Extract the (X, Y) coordinate from the center of the cell holding the provided text.  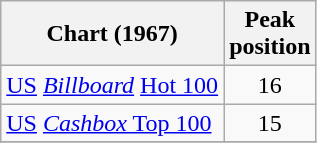
16 (270, 85)
US Billboard Hot 100 (112, 85)
Chart (1967) (112, 34)
Peakposition (270, 34)
US Cashbox Top 100 (112, 123)
15 (270, 123)
